For the text-containing cell, return its midpoint in [X, Y] coordinate format. 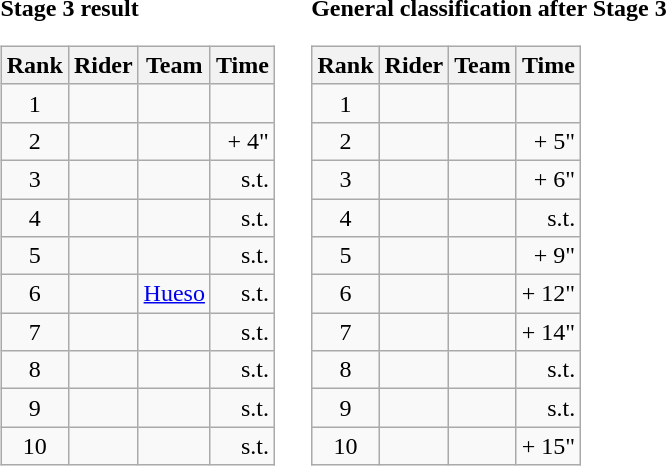
+ 5" [548, 141]
+ 4" [242, 141]
+ 14" [548, 332]
+ 6" [548, 179]
+ 9" [548, 256]
Hueso [174, 294]
+ 15" [548, 446]
+ 12" [548, 294]
